Determine the [X, Y] coordinate at the center of the cell enclosing the given text.  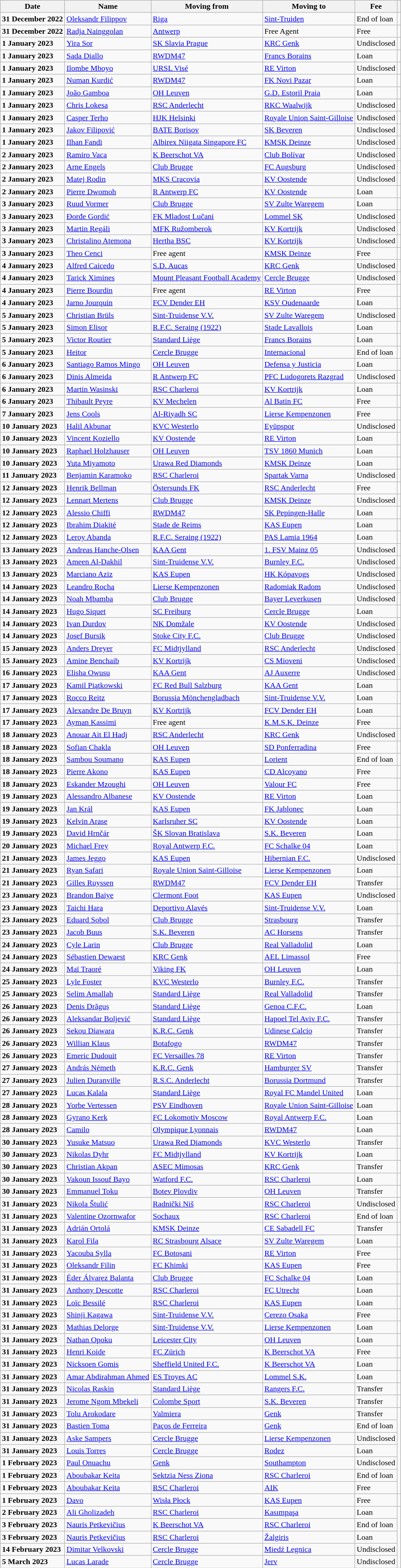
R.S.C. Anderlecht [207, 1080]
Cerezo Osaka [309, 1315]
Botev Plovdiv [207, 1191]
Ibrahim Diakité [108, 525]
Sekou Diawara [108, 1031]
Riga [207, 19]
Stade de Reims [207, 525]
Leroy Abanda [108, 537]
Udinese Calcio [309, 1031]
Lucas Larade [108, 1562]
Victor Routier [108, 340]
HJK Helsinki [207, 117]
Name [108, 6]
Theo Cenci [108, 253]
Pierre Dwomoh [108, 192]
Elisha Owusu [108, 673]
Dinis Almeida [108, 377]
Jakov Filipović [108, 130]
Lyle Foster [108, 982]
Pierre Akono [108, 772]
Davo [108, 1500]
Dimitar Velkovski [108, 1550]
Yusuke Matsuo [108, 1142]
Club Bolívar [309, 155]
PAS Lamia 1964 [309, 537]
AIK [309, 1488]
FC Lokomotiv Moscow [207, 1117]
Jacob Buus [108, 932]
Radnički Niš [207, 1204]
Noah Mbamba [108, 599]
RC Strasbourg Alsace [207, 1241]
Casper Terho [108, 117]
Al Batin FC [309, 401]
Ayman Kassimi [108, 722]
Andreas Hanche-Olsen [108, 550]
7 January 2023 [32, 414]
Nicolas Raskin [108, 1389]
Yacouba Sylla [108, 1253]
Christalino Atemona [108, 241]
Rodez [309, 1451]
FC Red Bull Salzburg [207, 685]
5 March 2023 [32, 1562]
SD Ponferradina [309, 747]
Sofian Chakla [108, 747]
Hamburger SV [309, 1068]
Leandro Rocha [108, 587]
Valentine Ozornwafor [108, 1216]
Bastien Toma [108, 1426]
João Gamboa [108, 93]
TSV 1860 Munich [309, 451]
Yira Sor [108, 43]
Numan Kurdić [108, 80]
Southampton [309, 1463]
Sochaux [207, 1216]
FC Zürich [207, 1352]
Sint-Truiden [309, 19]
Ryan Safari [108, 870]
Shinji Kagawa [108, 1315]
Botafogo [207, 1043]
1. FSV Mainz 05 [309, 550]
Chris Lokesa [108, 105]
Thibault Peyre [108, 401]
ES Troyes AC [207, 1377]
Brandon Baiye [108, 895]
Ivan Durdov [108, 624]
Oleksandr Filin [108, 1265]
Vakoun Issouf Bayo [108, 1179]
Lorient [309, 760]
Nikolas Dyhr [108, 1155]
Free Agent [309, 31]
Tarick Ximines [108, 278]
Eyüpspor [309, 426]
Raphael Holzhauser [108, 451]
Sektzia Ness Ziona [207, 1475]
Internacional [309, 352]
S.D. Aucas [207, 266]
Wisła Płock [207, 1500]
NK Domžale [207, 624]
Yorbe Vertessen [108, 1105]
Adrián Ortolá [108, 1228]
Marciano Aziz [108, 574]
Tolu Arokodare [108, 1414]
Jens Cools [108, 414]
URSL Visé [207, 68]
Alfred Caicedo [108, 266]
Matej Rodin [108, 179]
Alexandre De Bruyn [108, 710]
Denis Drăguș [108, 1006]
Jerome Ngom Mbekeli [108, 1401]
Deportivo Alavés [207, 907]
Stoke City F.C. [207, 636]
11 January 2023 [32, 475]
SK Pepingen-Halle [309, 512]
FK Jablonec [309, 809]
Hugo Siquet [108, 611]
Loïc Bessilé [108, 1302]
András Németh [108, 1068]
Heitor [108, 352]
Borussia Mönchengladbach [207, 698]
Karlsruher SC [207, 821]
David Hrnčár [108, 833]
Oleksandr Filippov [108, 19]
Pierre Bourdin [108, 290]
Aleksandar Boljević [108, 1019]
HK Kópavogs [309, 574]
Eskander Mzoughi [108, 784]
Moving from [207, 6]
Martin Wasinski [108, 389]
K.M.S.K. Deinze [309, 722]
Sheffield United F.C. [207, 1364]
Sébastien Dewaest [108, 957]
Karol Fila [108, 1241]
Miedź Legnica [309, 1550]
Ramiro Vaca [108, 155]
FC Utrecht [309, 1290]
Emeric Dudouit [108, 1056]
Clermont Foot [207, 895]
SK Slavia Prague [207, 43]
Eduard Sobol [108, 920]
Emmanuel Toku [108, 1191]
PFC Ludogorets Razgrad [309, 377]
AC Horsens [309, 932]
Olympique Lyonnais [207, 1130]
Kamil Piątkowski [108, 685]
Anders Dreyer [108, 648]
Cyle Larin [108, 945]
Amine Benchaib [108, 661]
Paços de Ferreira [207, 1426]
Louis Torres [108, 1451]
Leicester City [207, 1340]
14 February 2023 [32, 1550]
G.D. Estoril Praia [309, 93]
RKC Waalwijk [309, 105]
Christian Brüls [108, 315]
Strasbourg [309, 920]
SC Freiburg [207, 611]
Östersunds FK [207, 488]
Gilles Ruyssen [108, 883]
Vincent Koziello [108, 438]
Kelvin Arase [108, 821]
Halil Akbunar [108, 426]
Watford F.C. [207, 1179]
KV Mechelen [207, 401]
Hapoel Tel Aviv F.C. [309, 1019]
Camilo [108, 1130]
Sada Diallo [108, 56]
Moving to [309, 6]
Radja Nainggolan [108, 31]
Rocco Reitz [108, 698]
Selim Amallah [108, 994]
Anouar Ait El Hadj [108, 735]
Nathan Opoku [108, 1340]
Valmiera [207, 1414]
Gyrano Kerk [108, 1117]
CE Sabadell FC [309, 1228]
BATE Borisov [207, 130]
Jerv [309, 1562]
CD Alcoyano [309, 772]
Hertha BSC [207, 241]
Ilombe Mboyo [108, 68]
James Jeggo [108, 858]
Rangers F.C. [309, 1389]
Đorđe Gordić [108, 216]
Simon Elisor [108, 327]
SK Beveren [309, 130]
Michael Frey [108, 846]
Anthony Descotte [108, 1290]
Mathias Delorge [108, 1327]
Bayer Leverkusen [309, 599]
Lommel SK [309, 216]
Amar Abdirahman Ahmed [108, 1377]
Ali Gholizadeh [108, 1512]
Santiago Ramos Mingo [108, 365]
Yuta Miyamoto [108, 463]
Aske Sampers [108, 1438]
Martin Regáli [108, 229]
Alessio Chiffi [108, 512]
ASEC Mimosas [207, 1167]
Arne Engels [108, 167]
ŠK Slovan Bratislava [207, 833]
Éder Álvarez Balanta [108, 1278]
Defensa y Justicia [309, 365]
Lommel S.K. [309, 1377]
MFK Ružomberok [207, 229]
FK Novi Pazar [309, 80]
KSV Oudenaarde [309, 303]
FK Mladost Lučani [207, 216]
Radomiak Radom [309, 587]
Al-Riyadh SC [207, 414]
2 February 2023 [32, 1512]
20 January 2023 [32, 846]
CS Mioveni [309, 661]
Date [32, 6]
Hibernian F.C. [309, 858]
Genoa C.F.C. [309, 1006]
Royal FC Mandel United [309, 1093]
Borussia Dortmund [309, 1080]
Jan Král [108, 809]
Fee [376, 6]
Benjamin Karamoko [108, 475]
Ameen Al-Dakhil [108, 562]
AEL Limassol [309, 957]
Maï Traoré [108, 969]
FC Khimki [207, 1265]
Antwerp [207, 31]
Christian Akpan [108, 1167]
Henri Koide [108, 1352]
Jarno Jourquin [108, 303]
Sambou Soumano [108, 760]
Albirex Niigata Singapore FC [207, 142]
Colombe Sport [207, 1401]
Josef Bursik [108, 636]
MKS Cracovia [207, 179]
FC Augsburg [309, 167]
Stade Lavallois [309, 327]
Kasımpaşa [309, 1512]
Paul Onuachu [108, 1463]
Viking FK [207, 969]
FC Botoșani [207, 1253]
Žalgiris [309, 1537]
PSV Eindhoven [207, 1105]
Mount Pleasant Football Academy [207, 278]
16 January 2023 [32, 673]
Valour FC [309, 784]
AJ Auxerre [309, 673]
Spartak Varna [309, 475]
Ilhan Fandi [108, 142]
Willian Klaus [108, 1043]
Taichi Hara [108, 907]
Henrik Bellman [108, 488]
Ruud Vormer [108, 204]
Nikola Štulić [108, 1204]
Lucas Kalala [108, 1093]
Nicksoen Gomis [108, 1364]
Julien Duranville [108, 1080]
FC Versailles 78 [207, 1056]
Lennart Mertens [108, 500]
Alessandro Albanese [108, 796]
